Output the [x, y] coordinate of the center of the cell containing the given text.  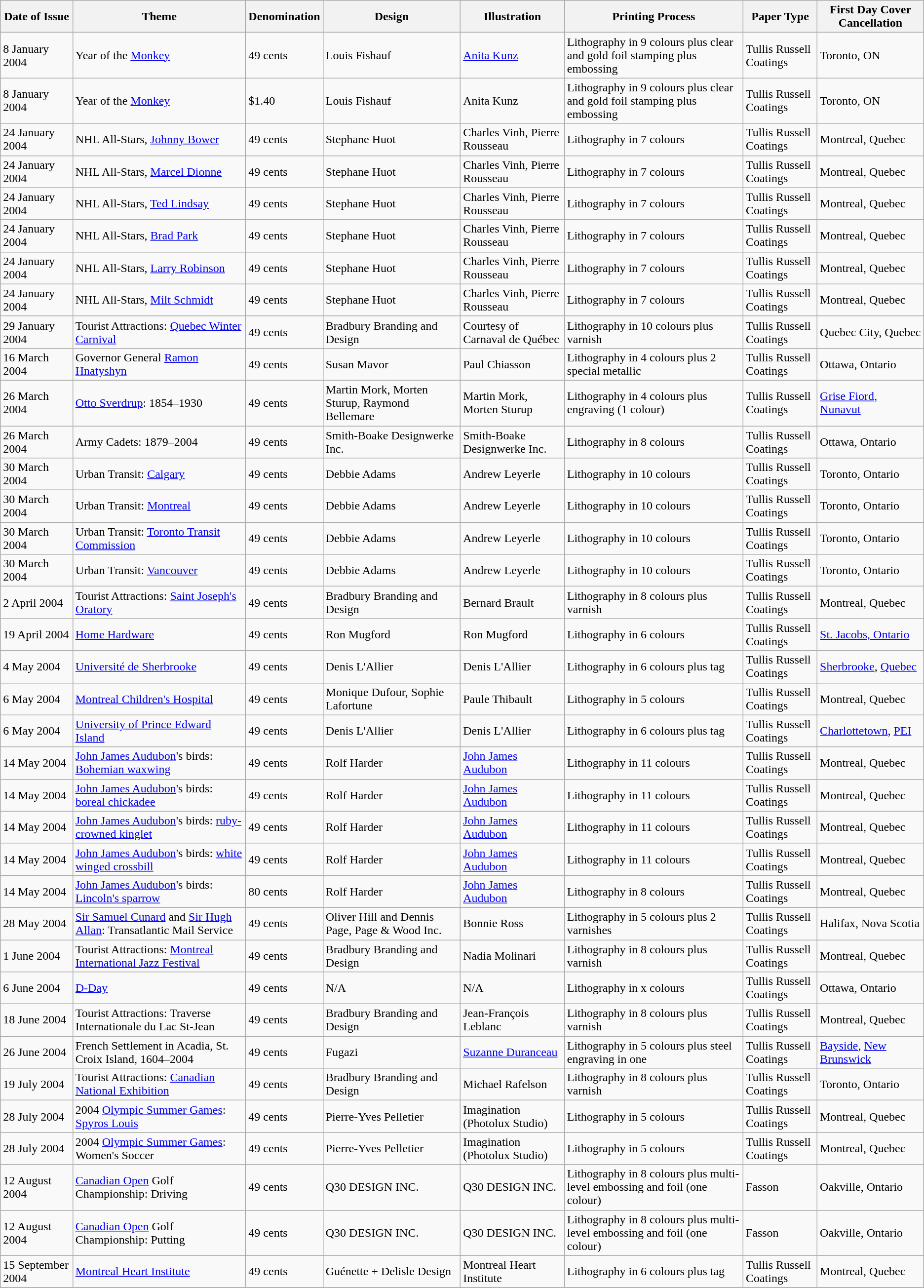
Guénette + Delisle Design [391, 1272]
NHL All-Stars, Marcel Dionne [159, 172]
Lithography in 6 colours [654, 635]
Jean-François Leblanc [512, 1020]
19 July 2004 [37, 1084]
Bonnie Ross [512, 923]
2004 Olympic Summer Games: Women's Soccer [159, 1148]
28 May 2004 [37, 923]
French Settlement in Acadia, St. Croix Island, 1604–2004 [159, 1053]
Paper Type [780, 17]
Université de Sherbrooke [159, 666]
Date of Issue [37, 17]
Tourist Attractions: Saint Joseph's Oratory [159, 602]
D-Day [159, 988]
First Day Cover Cancellation [871, 17]
Lithography in 4 colours plus engraving (1 colour) [654, 403]
18 June 2004 [37, 1020]
Susan Mavor [391, 364]
Grise Fiord, Nunavut [871, 403]
Sir Samuel Cunard and Sir Hugh Allan: Transatlantic Mail Service [159, 923]
Lithography in 5 colours plus steel engraving in one [654, 1053]
Fugazi [391, 1053]
29 January 2004 [37, 332]
26 June 2004 [37, 1053]
Oliver Hill and Dennis Page, Page & Wood Inc. [391, 923]
Tourist Attractions: Traverse Internationale du Lac St-Jean [159, 1020]
2 April 2004 [37, 602]
Urban Transit: Montreal [159, 507]
Martin Mork, Morten Sturup, Raymond Bellemare [391, 403]
NHL All-Stars, Johnny Bower [159, 139]
Home Hardware [159, 635]
4 May 2004 [37, 666]
Montreal Children's Hospital [159, 699]
Monique Dufour, Sophie Lafortune [391, 699]
NHL All-Stars, Ted Lindsay [159, 203]
University of Prince Edward Island [159, 731]
Governor General Ramon Hnatyshyn [159, 364]
John James Audubon's birds: Bohemian waxwing [159, 763]
Otto Sverdrup: 1854–1930 [159, 403]
John James Audubon's birds: white winged crossbill [159, 859]
2004 Olympic Summer Games: Spyros Louis [159, 1117]
Canadian Open Golf Championship: Driving [159, 1187]
Bernard Brault [512, 602]
Charlottetown, PEI [871, 731]
Theme [159, 17]
Printing Process [654, 17]
Tourist Attractions: Quebec Winter Carnival [159, 332]
Martin Mork, Morten Sturup [512, 403]
Bayside, New Brunswick [871, 1053]
Lithography in 10 colours plus varnish [654, 332]
John James Audubon's birds: boreal chickadee [159, 795]
Quebec City, Quebec [871, 332]
15 September 2004 [37, 1272]
Nadia Molinari [512, 956]
Courtesy of Carnaval de Québec [512, 332]
John James Audubon's birds: ruby-crowned kinglet [159, 827]
Tourist Attractions: Canadian National Exhibition [159, 1084]
Illustration [512, 17]
Lithography in 4 colours plus 2 special metallic [654, 364]
16 March 2004 [37, 364]
Urban Transit: Toronto Transit Commission [159, 538]
Paul Chiasson [512, 364]
NHL All-Stars, Milt Schmidt [159, 300]
NHL All-Stars, Brad Park [159, 236]
NHL All-Stars, Larry Robinson [159, 268]
Halifax, Nova Scotia [871, 923]
Lithography in 5 colours plus 2 varnishes [654, 923]
Sherbrooke, Quebec [871, 666]
$1.40 [284, 101]
Canadian Open Golf Championship: Putting [159, 1233]
Denomination [284, 17]
Army Cadets: 1879–2004 [159, 441]
Urban Transit: Vancouver [159, 571]
Michael Rafelson [512, 1084]
St. Jacobs, Ontario [871, 635]
1 June 2004 [37, 956]
Design [391, 17]
Paule Thibault [512, 699]
19 April 2004 [37, 635]
Tourist Attractions: Montreal International Jazz Festival [159, 956]
6 June 2004 [37, 988]
80 cents [284, 892]
Urban Transit: Calgary [159, 474]
John James Audubon's birds: Lincoln's sparrow [159, 892]
Suzanne Duranceau [512, 1053]
Lithography in x colours [654, 988]
